Locate the cell with the specified text and output its [x, y] center coordinate. 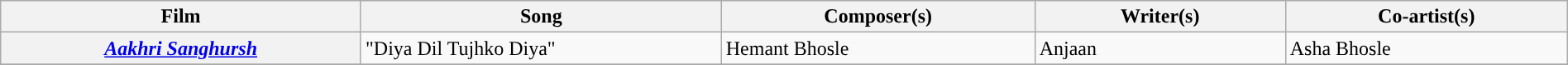
Hemant Bhosle [878, 48]
Asha Bhosle [1426, 48]
"Diya Dil Tujhko Diya" [541, 48]
Co-artist(s) [1426, 17]
Writer(s) [1159, 17]
Aakhri Sanghursh [181, 48]
Film [181, 17]
Song [541, 17]
Composer(s) [878, 17]
Anjaan [1159, 48]
